Extract the [X, Y] coordinate from the center of the cell holding the provided text.  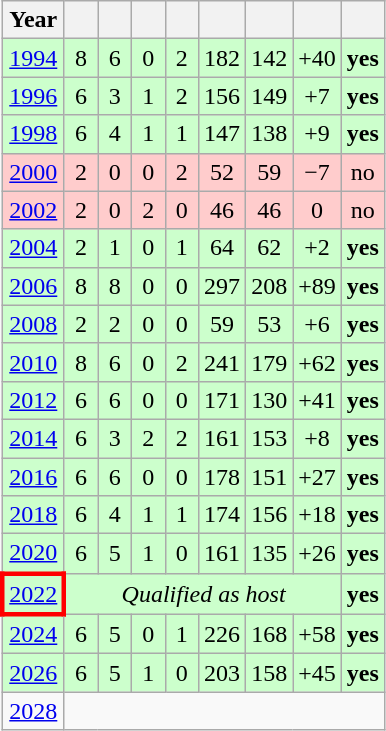
203 [222, 673]
+27 [318, 477]
+41 [318, 400]
2026 [33, 673]
149 [270, 96]
62 [270, 248]
2006 [33, 286]
2000 [33, 172]
226 [222, 634]
−7 [318, 172]
168 [270, 634]
+18 [318, 515]
241 [222, 362]
179 [270, 362]
2004 [33, 248]
153 [270, 438]
2028 [33, 711]
+7 [318, 96]
182 [222, 58]
+8 [318, 438]
64 [222, 248]
+9 [318, 134]
+2 [318, 248]
130 [270, 400]
2008 [33, 324]
2012 [33, 400]
2014 [33, 438]
53 [270, 324]
+89 [318, 286]
2002 [33, 210]
151 [270, 477]
178 [222, 477]
2018 [33, 515]
2020 [33, 554]
Year [33, 20]
+45 [318, 673]
1996 [33, 96]
208 [270, 286]
+26 [318, 554]
174 [222, 515]
+58 [318, 634]
Qualified as host [202, 594]
1998 [33, 134]
2022 [33, 594]
135 [270, 554]
147 [222, 134]
158 [270, 673]
142 [270, 58]
2016 [33, 477]
138 [270, 134]
2024 [33, 634]
297 [222, 286]
+6 [318, 324]
+62 [318, 362]
2010 [33, 362]
171 [222, 400]
1994 [33, 58]
+40 [318, 58]
52 [222, 172]
